Extract the [X, Y] coordinate from the center of the cell holding the provided text.  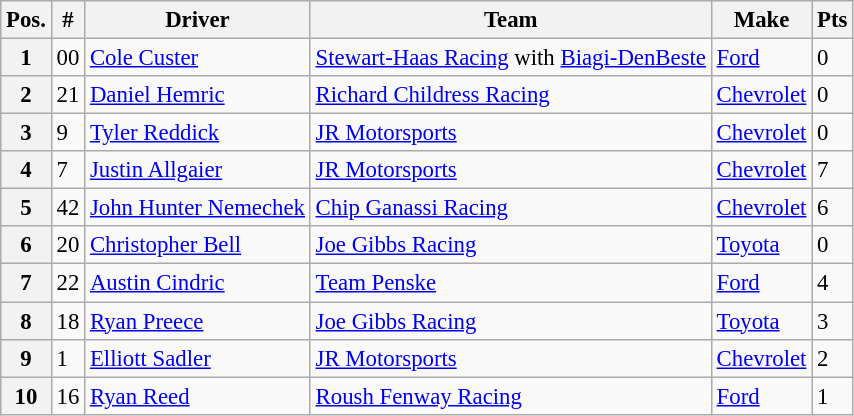
20 [68, 245]
21 [68, 95]
Driver [198, 20]
16 [68, 396]
Make [761, 20]
42 [68, 208]
5 [26, 208]
John Hunter Nemechek [198, 208]
Richard Childress Racing [510, 95]
00 [68, 58]
Christopher Bell [198, 245]
18 [68, 321]
Justin Allgaier [198, 170]
Ryan Reed [198, 396]
Tyler Reddick [198, 133]
8 [26, 321]
22 [68, 283]
Stewart-Haas Racing with Biagi-DenBeste [510, 58]
Austin Cindric [198, 283]
Team Penske [510, 283]
Ryan Preece [198, 321]
Elliott Sadler [198, 358]
Pos. [26, 20]
Team [510, 20]
# [68, 20]
Chip Ganassi Racing [510, 208]
Cole Custer [198, 58]
Daniel Hemric [198, 95]
Pts [832, 20]
Roush Fenway Racing [510, 396]
10 [26, 396]
